Find where the given text appears and provide that cell's center as [x, y] coordinate. 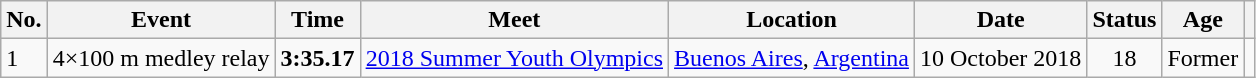
No. [24, 20]
Time [318, 20]
3:35.17 [318, 58]
Status [1124, 20]
Meet [514, 20]
Former [1203, 58]
10 October 2018 [1000, 58]
1 [24, 58]
Date [1000, 20]
Event [161, 20]
4×100 m medley relay [161, 58]
Age [1203, 20]
Location [792, 20]
Buenos Aires, Argentina [792, 58]
18 [1124, 58]
2018 Summer Youth Olympics [514, 58]
